Provide the (X, Y) coordinate of the cell's center where the given text is located.  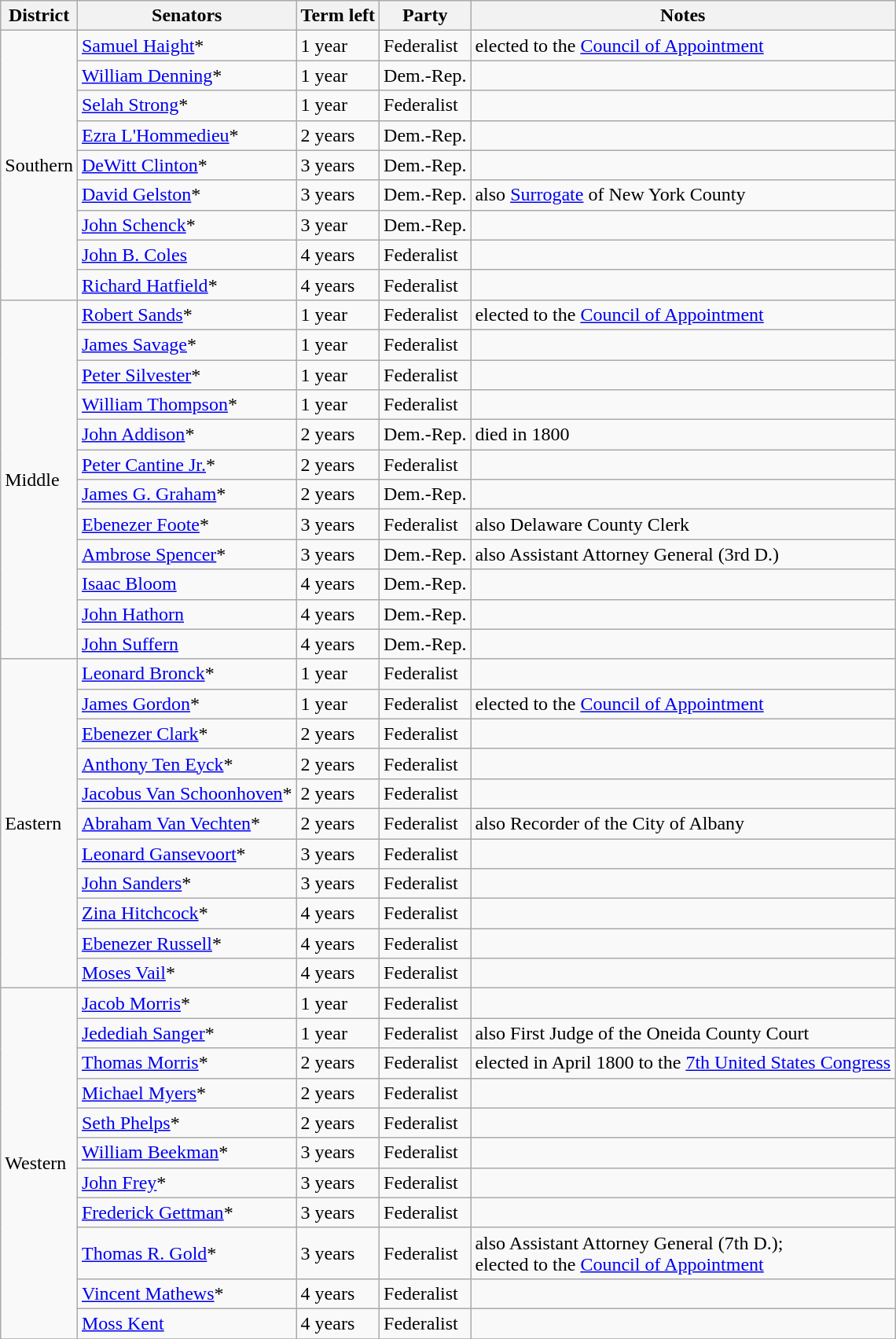
Moses Vail* (187, 973)
also Recorder of the City of Albany (683, 823)
Robert Sands* (187, 315)
William Thompson* (187, 405)
also Assistant Attorney General (3rd D.) (683, 554)
John Addison* (187, 435)
Senators (187, 16)
William Beekman* (187, 1153)
Seth Phelps* (187, 1123)
John Sanders* (187, 884)
Moss Kent (187, 1323)
Jacobus Van Schoonhoven* (187, 793)
also First Judge of the Oneida County Court (683, 1033)
elected in April 1800 to the 7th United States Congress (683, 1063)
John Hathorn (187, 614)
Leonard Gansevoort* (187, 853)
Eastern (39, 824)
Southern (39, 165)
Thomas R. Gold* (187, 1253)
Selah Strong* (187, 105)
William Denning* (187, 75)
Party (425, 16)
James G. Graham* (187, 495)
Jacob Morris* (187, 1003)
Ezra L'Hommedieu* (187, 135)
James Gordon* (187, 704)
John Suffern (187, 644)
Peter Cantine Jr.* (187, 465)
District (39, 16)
Anthony Ten Eyck* (187, 763)
Term left (338, 16)
Ebenezer Clark* (187, 734)
Ebenezer Foote* (187, 524)
Abraham Van Vechten* (187, 823)
John Schenck* (187, 225)
Zina Hitchcock* (187, 914)
Richard Hatfield* (187, 285)
Ebenezer Russell* (187, 944)
Ambrose Spencer* (187, 554)
Samuel Haight* (187, 46)
also Delaware County Clerk (683, 524)
Vincent Mathews* (187, 1293)
also Surrogate of New York County (683, 195)
Michael Myers* (187, 1093)
David Gelston* (187, 195)
died in 1800 (683, 435)
Leonard Bronck* (187, 674)
3 year (338, 225)
Notes (683, 16)
Peter Silvester* (187, 375)
Jedediah Sanger* (187, 1033)
John Frey* (187, 1183)
Frederick Gettman* (187, 1212)
Isaac Bloom (187, 584)
Western (39, 1164)
James Savage* (187, 344)
also Assistant Attorney General (7th D.); elected to the Council of Appointment (683, 1253)
DeWitt Clinton* (187, 165)
Thomas Morris* (187, 1063)
John B. Coles (187, 255)
Middle (39, 480)
